Search for the cell housing the specified text and yield its (x, y) center coordinate. 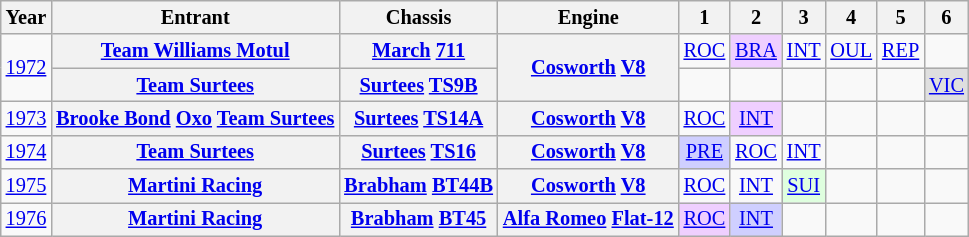
Brabham BT44B (418, 186)
OUL (851, 51)
SUI (804, 186)
VIC (946, 85)
Entrant (195, 17)
Surtees TS9B (418, 85)
1 (705, 17)
BRA (756, 51)
3 (804, 17)
Surtees TS14A (418, 118)
Surtees TS16 (418, 152)
REP (900, 51)
1976 (26, 219)
5 (900, 17)
Team Williams Motul (195, 51)
Chassis (418, 17)
2 (756, 17)
Engine (588, 17)
1973 (26, 118)
4 (851, 17)
1974 (26, 152)
Alfa Romeo Flat-12 (588, 219)
Brooke Bond Oxo Team Surtees (195, 118)
March 711 (418, 51)
Year (26, 17)
1972 (26, 68)
PRE (705, 152)
6 (946, 17)
Brabham BT45 (418, 219)
1975 (26, 186)
